For the text-containing cell, return its midpoint in (x, y) coordinate format. 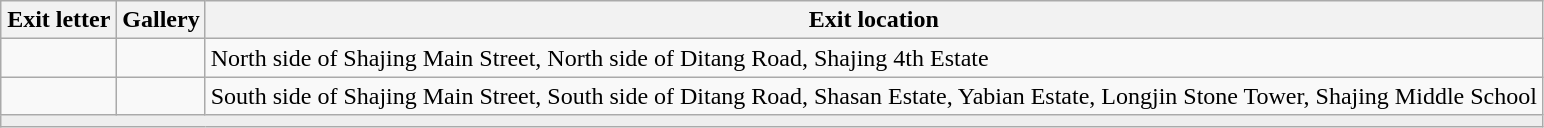
Exit location (874, 20)
South side of Shajing Main Street, South side of Ditang Road, Shasan Estate, Yabian Estate, Longjin Stone Tower, Shajing Middle School (874, 96)
Gallery (161, 20)
North side of Shajing Main Street, North side of Ditang Road, Shajing 4th Estate (874, 58)
Exit letter (59, 20)
